Extract the [x, y] coordinate from the center of the cell holding the provided text.  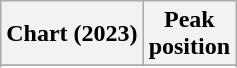
Chart (2023) [72, 34]
Peakposition [189, 34]
